Search for the cell housing the specified text and yield its (X, Y) center coordinate. 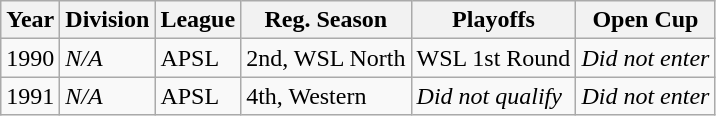
Open Cup (646, 20)
Reg. Season (326, 20)
1991 (30, 96)
Playoffs (494, 20)
League (198, 20)
1990 (30, 58)
Year (30, 20)
4th, Western (326, 96)
Division (108, 20)
WSL 1st Round (494, 58)
Did not qualify (494, 96)
2nd, WSL North (326, 58)
